Capture the cell that displays the provided text and extract its [x, y] central coordinate. 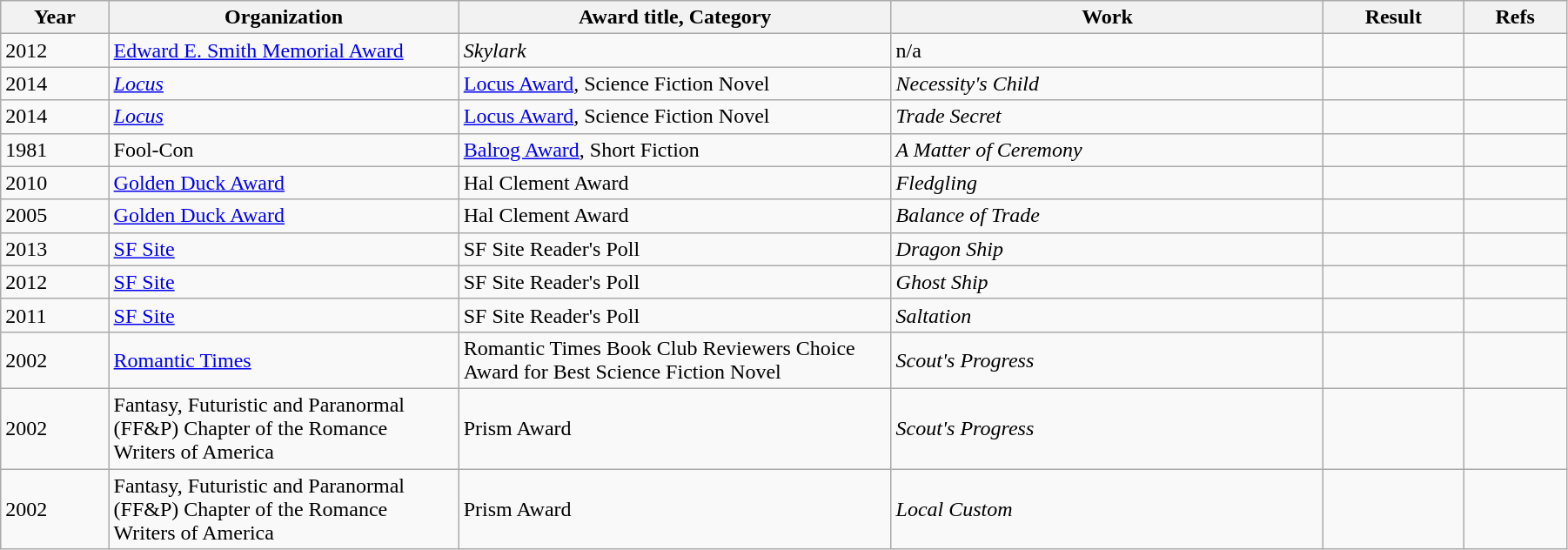
n/a [1107, 50]
Trade Secret [1107, 117]
Award title, Category [675, 17]
A Matter of Ceremony [1107, 150]
Dragon Ship [1107, 249]
2010 [55, 183]
Balrog Award, Short Fiction [675, 150]
Year [55, 17]
2005 [55, 216]
Organization [284, 17]
Balance of Trade [1107, 216]
Fool-Con [284, 150]
Fledgling [1107, 183]
Edward E. Smith Memorial Award [284, 50]
Work [1107, 17]
2013 [55, 249]
Ghost Ship [1107, 282]
Local Custom [1107, 508]
Skylark [675, 50]
Romantic Times [284, 360]
Refs [1516, 17]
Saltation [1107, 315]
Romantic Times Book Club Reviewers Choice Award for Best Science Fiction Novel [675, 360]
Result [1394, 17]
Necessity's Child [1107, 84]
2011 [55, 315]
1981 [55, 150]
